Determine the (x, y) coordinate at the center of the cell enclosing the given text.  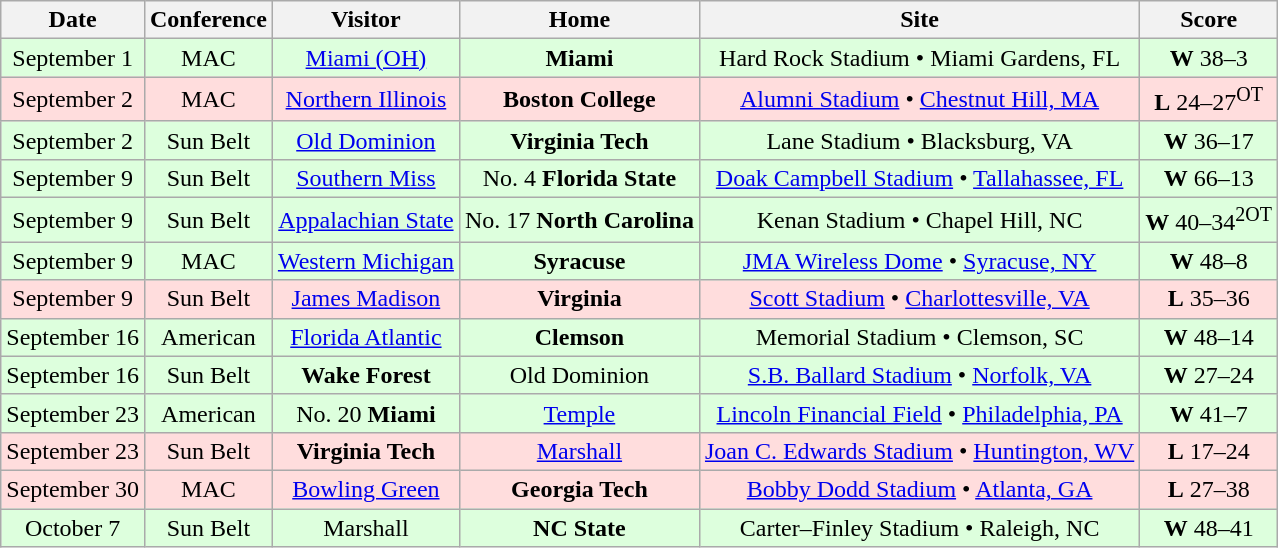
Western Michigan (366, 261)
Doak Campbell Stadium • Tallahassee, FL (919, 178)
JMA Wireless Dome • Syracuse, NY (919, 261)
L 17–24 (1209, 451)
W 36–17 (1209, 140)
Wake Forest (366, 375)
W 27–24 (1209, 375)
Appalachian State (366, 220)
Temple (579, 413)
Syracuse (579, 261)
Joan C. Edwards Stadium • Huntington, WV (919, 451)
No. 4 Florida State (579, 178)
Northern Illinois (366, 100)
W 41–7 (1209, 413)
Southern Miss (366, 178)
Virginia (579, 299)
Carter–Finley Stadium • Raleigh, NC (919, 528)
October 7 (73, 528)
Visitor (366, 20)
Site (919, 20)
James Madison (366, 299)
W 38–3 (1209, 58)
Boston College (579, 100)
Memorial Stadium • Clemson, SC (919, 337)
Florida Atlantic (366, 337)
L 27–38 (1209, 489)
Bobby Dodd Stadium • Atlanta, GA (919, 489)
Alumni Stadium • Chestnut Hill, MA (919, 100)
W 66–13 (1209, 178)
Miami (579, 58)
W 48–41 (1209, 528)
Georgia Tech (579, 489)
Score (1209, 20)
No. 17 North Carolina (579, 220)
Lane Stadium • Blacksburg, VA (919, 140)
S.B. Ballard Stadium • Norfolk, VA (919, 375)
Date (73, 20)
No. 20 Miami (366, 413)
Scott Stadium • Charlottesville, VA (919, 299)
Home (579, 20)
Hard Rock Stadium • Miami Gardens, FL (919, 58)
September 1 (73, 58)
W 40–342OT (1209, 220)
NC State (579, 528)
L 24–27OT (1209, 100)
Bowling Green (366, 489)
Lincoln Financial Field • Philadelphia, PA (919, 413)
Miami (OH) (366, 58)
Kenan Stadium • Chapel Hill, NC (919, 220)
Clemson (579, 337)
W 48–14 (1209, 337)
W 48–8 (1209, 261)
L 35–36 (1209, 299)
Conference (208, 20)
September 30 (73, 489)
